For the text-containing cell, return its midpoint in [X, Y] coordinate format. 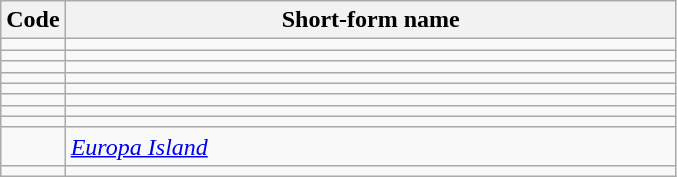
Short-form name [370, 20]
Code [33, 20]
Europa Island [370, 146]
